Return (X, Y) of the center of cell containing provided text 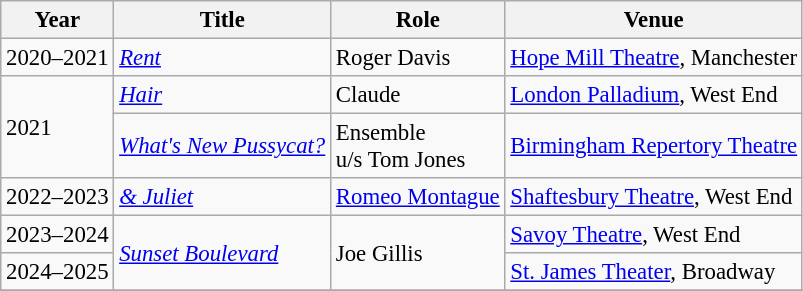
2023–2024 (58, 235)
2020–2021 (58, 58)
Shaftesbury Theatre, West End (654, 197)
Claude (418, 95)
London Palladium, West End (654, 95)
Ensembleu/s Tom Jones (418, 146)
Role (418, 20)
Savoy Theatre, West End (654, 235)
Joe Gillis (418, 254)
Birmingham Repertory Theatre (654, 146)
& Juliet (222, 197)
Venue (654, 20)
Hope Mill Theatre, Manchester (654, 58)
Roger Davis (418, 58)
Romeo Montague (418, 197)
Title (222, 20)
Year (58, 20)
2022–2023 (58, 197)
Rent (222, 58)
Hair (222, 95)
What's New Pussycat? (222, 146)
2021 (58, 127)
Sunset Boulevard (222, 254)
